Search for the cell housing the specified text and yield its (x, y) center coordinate. 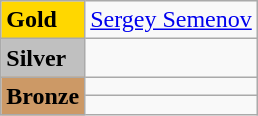
Silver (43, 58)
Gold (43, 20)
Sergey Semenov (172, 20)
Bronze (43, 96)
